Extract the [X, Y] coordinate from the center of the cell holding the provided text.  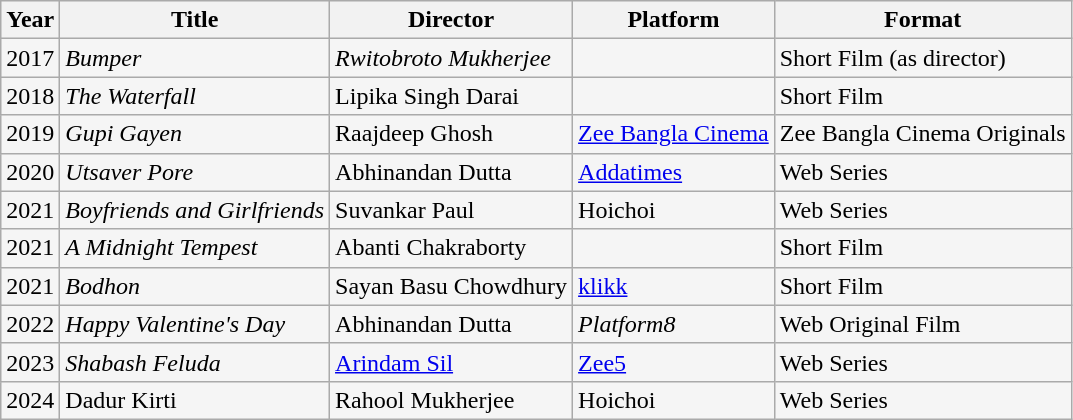
The Waterfall [195, 96]
Platform8 [674, 324]
2024 [30, 400]
Director [452, 20]
Shabash Feluda [195, 362]
Short Film (as director) [922, 58]
Sayan Basu Chowdhury [452, 286]
Arindam Sil [452, 362]
Platform [674, 20]
Happy Valentine's Day [195, 324]
2017 [30, 58]
Dadur Kirti [195, 400]
Format [922, 20]
2019 [30, 134]
Addatimes [674, 172]
klikk [674, 286]
Boyfriends and Girlfriends [195, 210]
Title [195, 20]
Zee5 [674, 362]
Suvankar Paul [452, 210]
Zee Bangla Cinema [674, 134]
Web Original Film [922, 324]
Zee Bangla Cinema Originals [922, 134]
Rwitobroto Mukherjee [452, 58]
2018 [30, 96]
Utsaver Pore [195, 172]
Bumper [195, 58]
2020 [30, 172]
Gupi Gayen [195, 134]
Abanti Chakraborty [452, 248]
Raajdeep Ghosh [452, 134]
Lipika Singh Darai [452, 96]
2023 [30, 362]
Year [30, 20]
2022 [30, 324]
Bodhon [195, 286]
Rahool Mukherjee [452, 400]
A Midnight Tempest [195, 248]
